From the cell containing the given text, extract its center point as (x, y) coordinate. 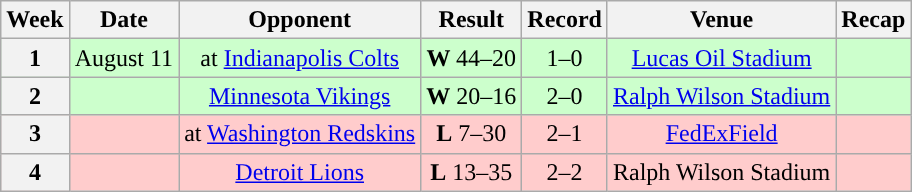
2 (35, 96)
2–0 (565, 96)
FedExField (721, 134)
W 44–20 (472, 58)
L 13–35 (472, 172)
August 11 (124, 58)
4 (35, 172)
Recap (874, 20)
at Washington Redskins (300, 134)
Detroit Lions (300, 172)
Week (35, 20)
Opponent (300, 20)
Result (472, 20)
W 20–16 (472, 96)
2–2 (565, 172)
1–0 (565, 58)
2–1 (565, 134)
1 (35, 58)
L 7–30 (472, 134)
at Indianapolis Colts (300, 58)
3 (35, 134)
Lucas Oil Stadium (721, 58)
Minnesota Vikings (300, 96)
Date (124, 20)
Venue (721, 20)
Record (565, 20)
